Scan for the cell matching the given text and deliver its [X, Y] coordinate at center. 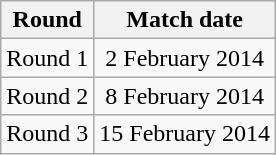
8 February 2014 [185, 96]
15 February 2014 [185, 134]
Round [48, 20]
Round 1 [48, 58]
Match date [185, 20]
Round 2 [48, 96]
2 February 2014 [185, 58]
Round 3 [48, 134]
